Search for the cell housing the specified text and yield its [X, Y] center coordinate. 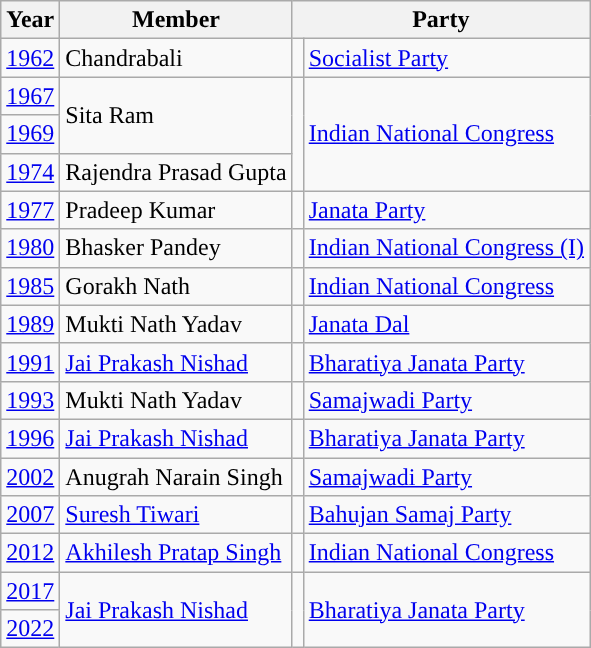
Year [30, 20]
Member [176, 20]
Janata Party [446, 210]
1977 [30, 210]
1974 [30, 172]
Anugrah Narain Singh [176, 477]
Pradeep Kumar [176, 210]
1969 [30, 134]
Bhasker Pandey [176, 248]
2012 [30, 553]
1962 [30, 58]
1989 [30, 324]
Gorakh Nath [176, 286]
1993 [30, 400]
Party [440, 20]
Suresh Tiwari [176, 515]
1991 [30, 362]
Janata Dal [446, 324]
2002 [30, 477]
Bahujan Samaj Party [446, 515]
Chandrabali [176, 58]
1967 [30, 96]
Indian National Congress (I) [446, 248]
Rajendra Prasad Gupta [176, 172]
Socialist Party [446, 58]
1985 [30, 286]
2017 [30, 591]
1980 [30, 248]
2007 [30, 515]
Sita Ram [176, 115]
2022 [30, 629]
Akhilesh Pratap Singh [176, 553]
1996 [30, 438]
